Extract the [X, Y] coordinate from the center of the cell holding the provided text.  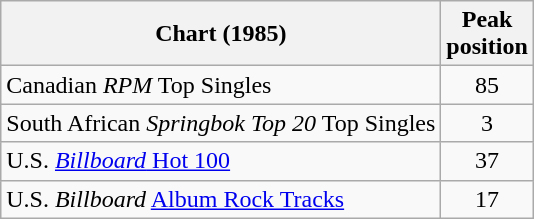
3 [487, 123]
Peakposition [487, 34]
17 [487, 199]
Canadian RPM Top Singles [221, 85]
85 [487, 85]
37 [487, 161]
South African Springbok Top 20 Top Singles [221, 123]
U.S. Billboard Album Rock Tracks [221, 199]
U.S. Billboard Hot 100 [221, 161]
Chart (1985) [221, 34]
